Locate the cell with the specified text and output its [x, y] center coordinate. 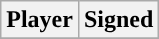
Player [40, 20]
Signed [118, 20]
